For the text-containing cell, return its midpoint in [x, y] coordinate format. 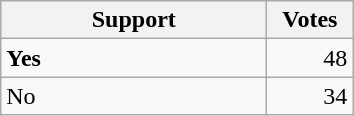
Support [134, 20]
Yes [134, 58]
Votes [310, 20]
48 [310, 58]
No [134, 96]
34 [310, 96]
